Capture the cell that displays the provided text and extract its (x, y) central coordinate. 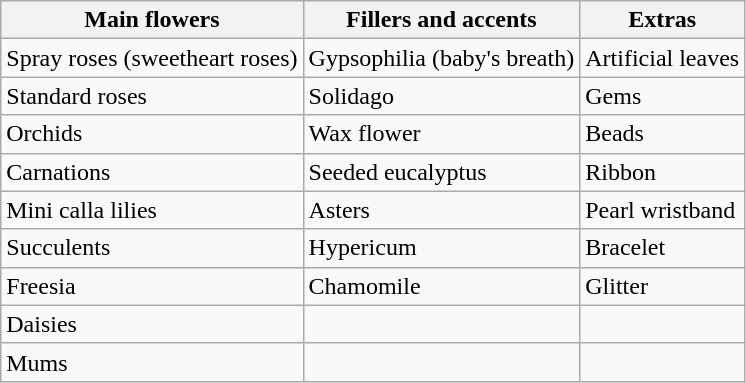
Orchids (152, 134)
Artificial leaves (662, 58)
Pearl wristband (662, 210)
Seeded eucalyptus (442, 172)
Daisies (152, 324)
Carnations (152, 172)
Wax flower (442, 134)
Mini calla lilies (152, 210)
Glitter (662, 286)
Bracelet (662, 248)
Beads (662, 134)
Chamomile (442, 286)
Mums (152, 362)
Ribbon (662, 172)
Gems (662, 96)
Asters (442, 210)
Hypericum (442, 248)
Main flowers (152, 20)
Gypsophilia (baby's breath) (442, 58)
Solidago (442, 96)
Extras (662, 20)
Standard roses (152, 96)
Spray roses (sweetheart roses) (152, 58)
Fillers and accents (442, 20)
Succulents (152, 248)
Freesia (152, 286)
